Extract the (x, y) coordinate from the center of the cell holding the provided text.  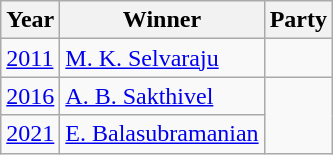
Winner (162, 20)
Party (298, 20)
2016 (30, 96)
M. K. Selvaraju (162, 58)
Year (30, 20)
2011 (30, 58)
E. Balasubramanian (162, 134)
A. B. Sakthivel (162, 96)
2021 (30, 134)
